Pinpoint the cell where the given text exists, returning its [X, Y] midpoint coordinate. 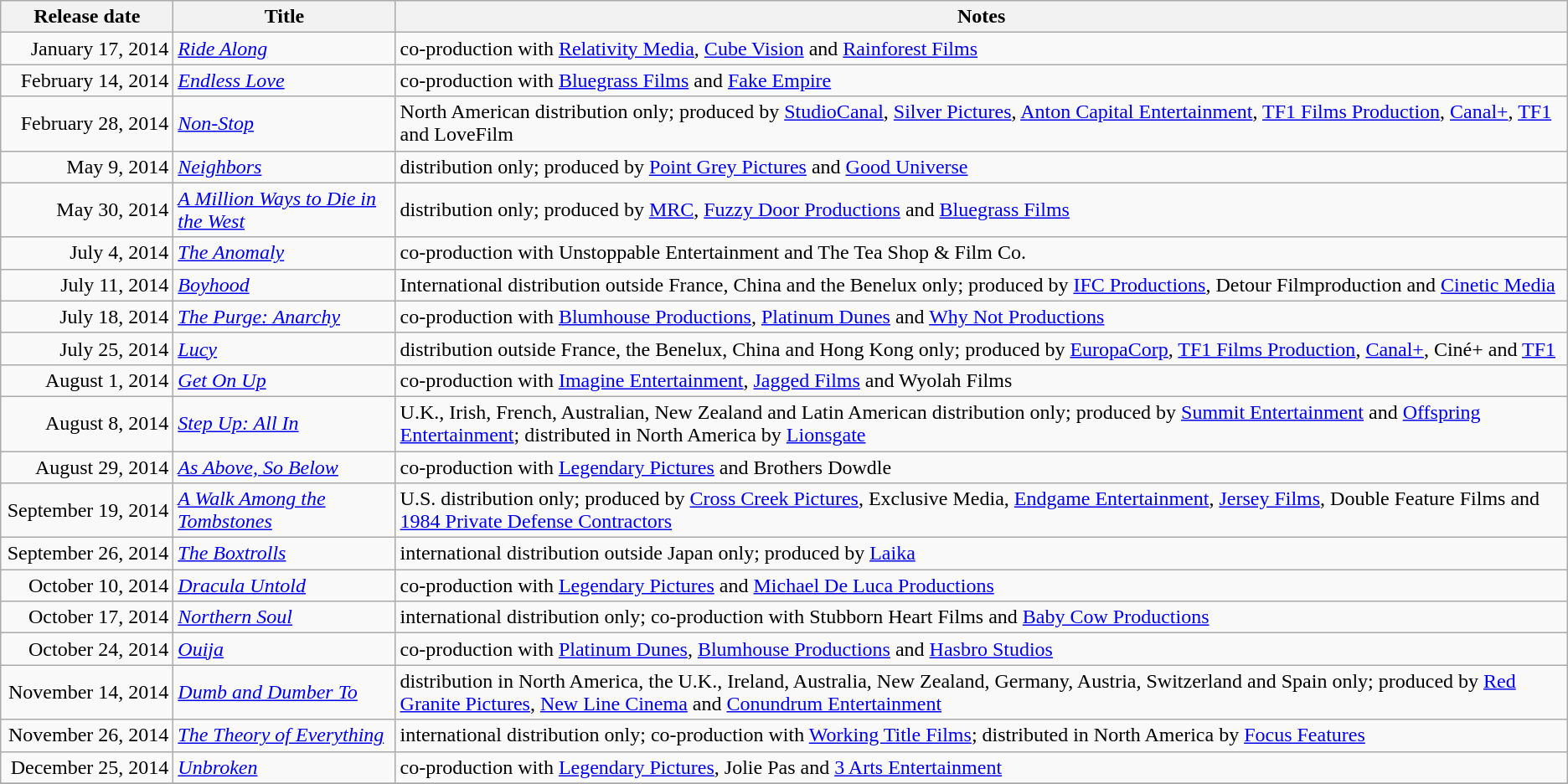
Step Up: All In [285, 424]
September 19, 2014 [87, 511]
Ride Along [285, 49]
Ouija [285, 649]
Unbroken [285, 767]
co-production with Legendary Pictures, Jolie Pas and 3 Arts Entertainment [982, 767]
distribution only; produced by Point Grey Pictures and Good Universe [982, 167]
May 9, 2014 [87, 167]
December 25, 2014 [87, 767]
May 30, 2014 [87, 209]
July 4, 2014 [87, 253]
Get On Up [285, 380]
November 14, 2014 [87, 692]
August 8, 2014 [87, 424]
Neighbors [285, 167]
co-production with Platinum Dunes, Blumhouse Productions and Hasbro Studios [982, 649]
September 26, 2014 [87, 554]
international distribution outside Japan only; produced by Laika [982, 554]
July 25, 2014 [87, 348]
Lucy [285, 348]
Release date [87, 17]
August 1, 2014 [87, 380]
International distribution outside France, China and the Benelux only; produced by IFC Productions, Detour Filmproduction and Cinetic Media [982, 285]
October 17, 2014 [87, 617]
The Boxtrolls [285, 554]
Northern Soul [285, 617]
The Theory of Everything [285, 735]
February 28, 2014 [87, 124]
August 29, 2014 [87, 467]
A Million Ways to Die in the West [285, 209]
July 18, 2014 [87, 317]
January 17, 2014 [87, 49]
co-production with Imagine Entertainment, Jagged Films and Wyolah Films [982, 380]
October 10, 2014 [87, 585]
A Walk Among the Tombstones [285, 511]
The Purge: Anarchy [285, 317]
Endless Love [285, 80]
international distribution only; co-production with Working Title Films; distributed in North America by Focus Features [982, 735]
October 24, 2014 [87, 649]
co-production with Blumhouse Productions, Platinum Dunes and Why Not Productions [982, 317]
co-production with Legendary Pictures and Michael De Luca Productions [982, 585]
Title [285, 17]
co-production with Relativity Media, Cube Vision and Rainforest Films [982, 49]
Boyhood [285, 285]
Non-Stop [285, 124]
As Above, So Below [285, 467]
co-production with Unstoppable Entertainment and The Tea Shop & Film Co. [982, 253]
The Anomaly [285, 253]
co-production with Bluegrass Films and Fake Empire [982, 80]
Dumb and Dumber To [285, 692]
distribution outside France, the Benelux, China and Hong Kong only; produced by EuropaCorp, TF1 Films Production, Canal+, Ciné+ and TF1 [982, 348]
co-production with Legendary Pictures and Brothers Dowdle [982, 467]
Dracula Untold [285, 585]
July 11, 2014 [87, 285]
November 26, 2014 [87, 735]
February 14, 2014 [87, 80]
Notes [982, 17]
distribution only; produced by MRC, Fuzzy Door Productions and Bluegrass Films [982, 209]
international distribution only; co-production with Stubborn Heart Films and Baby Cow Productions [982, 617]
